Pinpoint the cell where the given text exists, returning its (X, Y) midpoint coordinate. 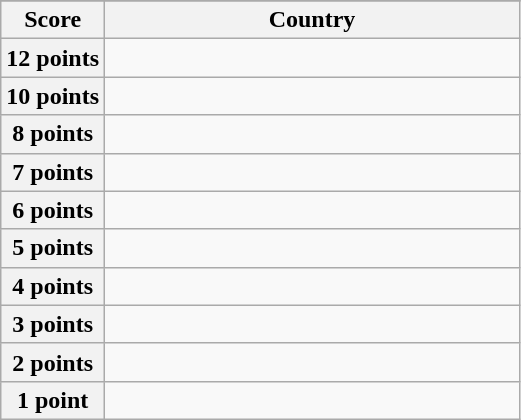
Country (312, 20)
5 points (53, 248)
10 points (53, 96)
6 points (53, 210)
7 points (53, 172)
2 points (53, 362)
Score (53, 20)
8 points (53, 134)
4 points (53, 286)
3 points (53, 324)
1 point (53, 400)
12 points (53, 58)
